For the text-containing cell, return its midpoint in (x, y) coordinate format. 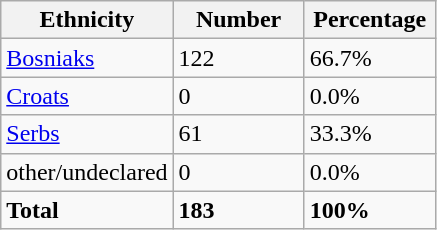
Number (238, 20)
Serbs (87, 134)
122 (238, 58)
Total (87, 210)
183 (238, 210)
Ethnicity (87, 20)
Percentage (370, 20)
Croats (87, 96)
100% (370, 210)
Bosniaks (87, 58)
33.3% (370, 134)
61 (238, 134)
other/undeclared (87, 172)
66.7% (370, 58)
